Capture the cell that displays the provided text and extract its [X, Y] central coordinate. 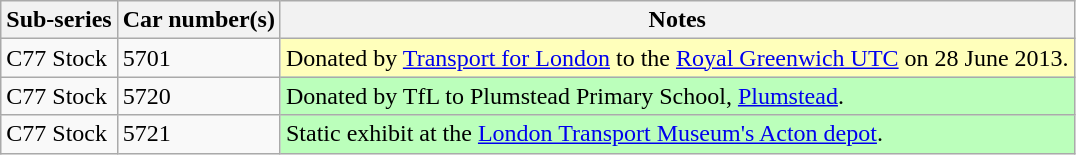
Notes [677, 20]
Static exhibit at the London Transport Museum's Acton depot. [677, 134]
5701 [198, 58]
Car number(s) [198, 20]
5721 [198, 134]
5720 [198, 96]
Donated by Transport for London to the Royal Greenwich UTC on 28 June 2013. [677, 58]
Sub-series [59, 20]
Donated by TfL to Plumstead Primary School, Plumstead. [677, 96]
